Return (x, y) of the center of cell containing provided text 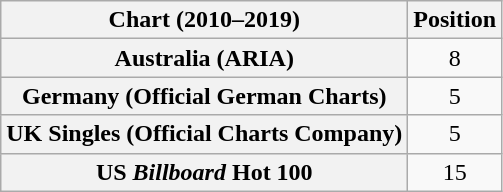
Position (455, 20)
15 (455, 172)
Germany (Official German Charts) (204, 96)
Australia (ARIA) (204, 58)
Chart (2010–2019) (204, 20)
US Billboard Hot 100 (204, 172)
UK Singles (Official Charts Company) (204, 134)
8 (455, 58)
